Find where the given text appears and provide that cell's center as (x, y) coordinate. 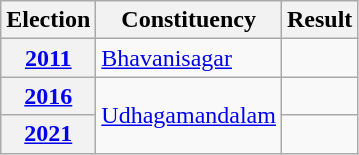
Result (319, 20)
Udhagamandalam (189, 115)
Bhavanisagar (189, 58)
2021 (48, 134)
Election (48, 20)
2016 (48, 96)
Constituency (189, 20)
2011 (48, 58)
